Return [X, Y] of the center of cell containing provided text 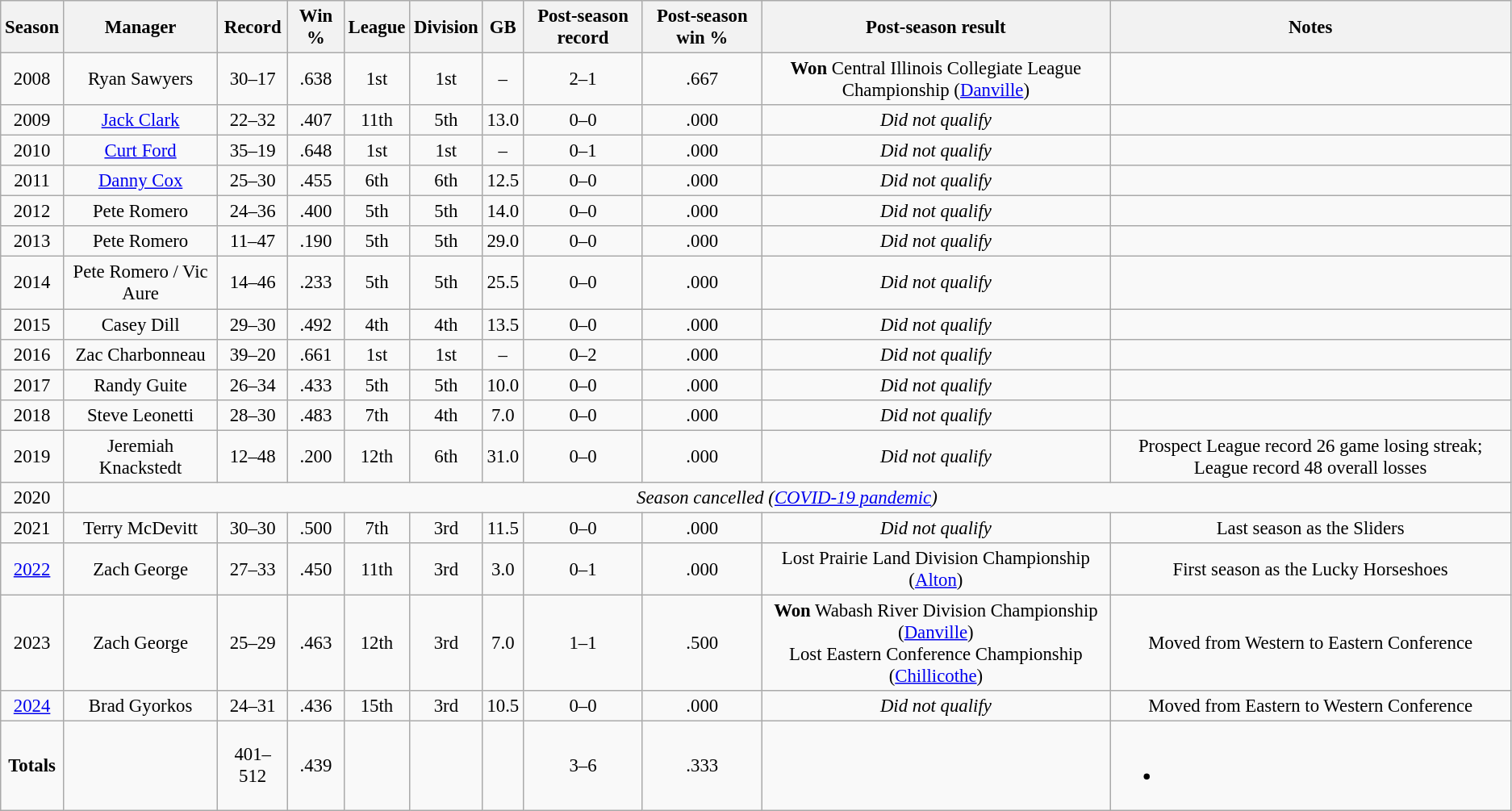
.400 [316, 211]
Casey Dill [140, 324]
2022 [32, 570]
31.0 [503, 457]
Totals [32, 766]
.200 [316, 457]
.661 [316, 354]
2008 [32, 79]
3–6 [583, 766]
13.5 [503, 324]
24–36 [253, 211]
2013 [32, 241]
11.5 [503, 528]
39–20 [253, 354]
Manager [140, 27]
Jack Clark [140, 120]
Ryan Sawyers [140, 79]
11–47 [253, 241]
Randy Guite [140, 385]
24–31 [253, 706]
Danny Cox [140, 181]
2017 [32, 385]
15th [376, 706]
Last season as the Sliders [1310, 528]
12.5 [503, 181]
29–30 [253, 324]
28–30 [253, 415]
Moved from Eastern to Western Conference [1310, 706]
Record [253, 27]
29.0 [503, 241]
GB [503, 27]
Brad Gyorkos [140, 706]
First season as the Lucky Horseshoes [1310, 570]
13.0 [503, 120]
Win % [316, 27]
Lost Prairie Land Division Championship (Alton) [936, 570]
.233 [316, 282]
.433 [316, 385]
25.5 [503, 282]
Curt Ford [140, 151]
Division [446, 27]
.463 [316, 642]
.492 [316, 324]
Prospect League record 26 game losing streak; League record 48 overall losses [1310, 457]
.407 [316, 120]
3.0 [503, 570]
Notes [1310, 27]
25–30 [253, 181]
League [376, 27]
2011 [32, 181]
1–1 [583, 642]
26–34 [253, 385]
14.0 [503, 211]
2021 [32, 528]
Season cancelled (COVID-19 pandemic) [787, 498]
2–1 [583, 79]
Post-season record [583, 27]
.455 [316, 181]
.439 [316, 766]
2024 [32, 706]
14–46 [253, 282]
Post-season win % [702, 27]
Pete Romero / Vic Aure [140, 282]
10.5 [503, 706]
2018 [32, 415]
2023 [32, 642]
25–29 [253, 642]
Moved from Western to Eastern Conference [1310, 642]
401–512 [253, 766]
Zac Charbonneau [140, 354]
.436 [316, 706]
.667 [702, 79]
Jeremiah Knackstedt [140, 457]
Won Wabash River Division Championship (Danville) Lost Eastern Conference Championship (Chillicothe) [936, 642]
2015 [32, 324]
10.0 [503, 385]
22–32 [253, 120]
Won Central Illinois Collegiate League Championship (Danville) [936, 79]
12–48 [253, 457]
2014 [32, 282]
.648 [316, 151]
.638 [316, 79]
27–33 [253, 570]
Steve Leonetti [140, 415]
30–30 [253, 528]
2012 [32, 211]
Post-season result [936, 27]
.450 [316, 570]
Terry McDevitt [140, 528]
35–19 [253, 151]
2016 [32, 354]
0–2 [583, 354]
.190 [316, 241]
30–17 [253, 79]
2009 [32, 120]
2020 [32, 498]
.483 [316, 415]
2010 [32, 151]
2019 [32, 457]
.333 [702, 766]
Season [32, 27]
